Search for the cell housing the specified text and yield its (X, Y) center coordinate. 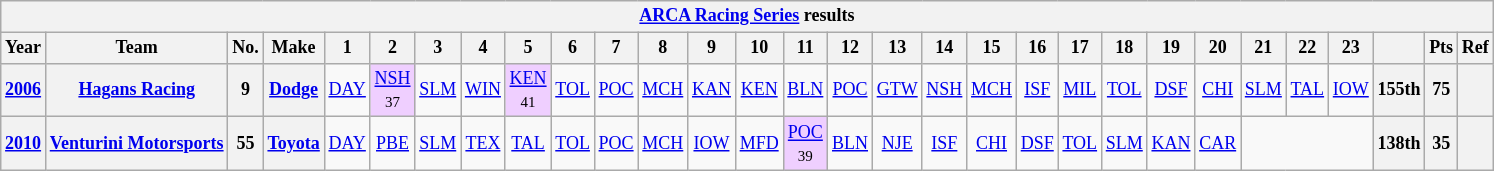
8 (663, 48)
2010 (24, 144)
10 (759, 48)
3 (438, 48)
14 (944, 48)
15 (992, 48)
Make (294, 48)
GTW (897, 90)
12 (850, 48)
55 (246, 144)
138th (1399, 144)
NSH (944, 90)
19 (1171, 48)
NSH37 (392, 90)
18 (1124, 48)
POC39 (806, 144)
MIL (1080, 90)
16 (1037, 48)
Dodge (294, 90)
Year (24, 48)
KEN41 (528, 90)
11 (806, 48)
7 (616, 48)
Hagans Racing (136, 90)
17 (1080, 48)
13 (897, 48)
35 (1442, 144)
KEN (759, 90)
CAR (1218, 144)
TEX (484, 144)
No. (246, 48)
23 (1350, 48)
Toyota (294, 144)
ARCA Racing Series results (747, 16)
2 (392, 48)
22 (1307, 48)
75 (1442, 90)
NJE (897, 144)
5 (528, 48)
4 (484, 48)
WIN (484, 90)
Pts (1442, 48)
Ref (1475, 48)
21 (1263, 48)
Team (136, 48)
MFD (759, 144)
20 (1218, 48)
2006 (24, 90)
1 (347, 48)
PBE (392, 144)
6 (572, 48)
155th (1399, 90)
Venturini Motorsports (136, 144)
